Scan for the cell matching the given text and deliver its [X, Y] coordinate at center. 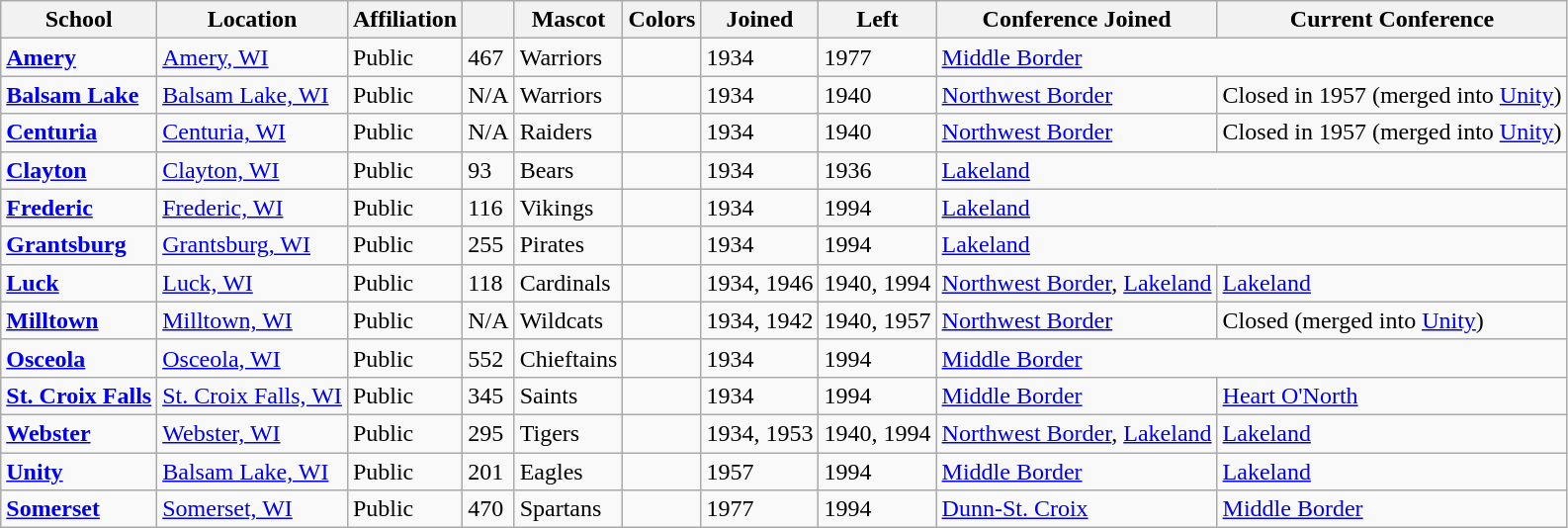
Frederic [79, 208]
Closed (merged into Unity) [1392, 320]
Affiliation [404, 20]
Amery, WI [253, 57]
Unity [79, 472]
Chieftains [568, 358]
Webster, WI [253, 433]
93 [488, 170]
Somerset, WI [253, 509]
467 [488, 57]
Vikings [568, 208]
Cardinals [568, 283]
118 [488, 283]
Colors [662, 20]
295 [488, 433]
1957 [759, 472]
1934, 1946 [759, 283]
Centuria, WI [253, 132]
Spartans [568, 509]
Frederic, WI [253, 208]
1934, 1942 [759, 320]
Webster [79, 433]
Osceola [79, 358]
1934, 1953 [759, 433]
Luck, WI [253, 283]
St. Croix Falls [79, 396]
St. Croix Falls, WI [253, 396]
Mascot [568, 20]
Heart O'North [1392, 396]
552 [488, 358]
Conference Joined [1077, 20]
345 [488, 396]
Somerset [79, 509]
Grantsburg [79, 245]
Current Conference [1392, 20]
Amery [79, 57]
1936 [878, 170]
Joined [759, 20]
Milltown, WI [253, 320]
Luck [79, 283]
Pirates [568, 245]
Location [253, 20]
Dunn-St. Croix [1077, 509]
Grantsburg, WI [253, 245]
Tigers [568, 433]
1940, 1957 [878, 320]
Wildcats [568, 320]
Saints [568, 396]
Centuria [79, 132]
Left [878, 20]
Eagles [568, 472]
255 [488, 245]
Clayton [79, 170]
470 [488, 509]
Osceola, WI [253, 358]
Milltown [79, 320]
Clayton, WI [253, 170]
Balsam Lake [79, 95]
School [79, 20]
Bears [568, 170]
Raiders [568, 132]
201 [488, 472]
116 [488, 208]
